Determine the [X, Y] coordinate at the center of the cell enclosing the given text.  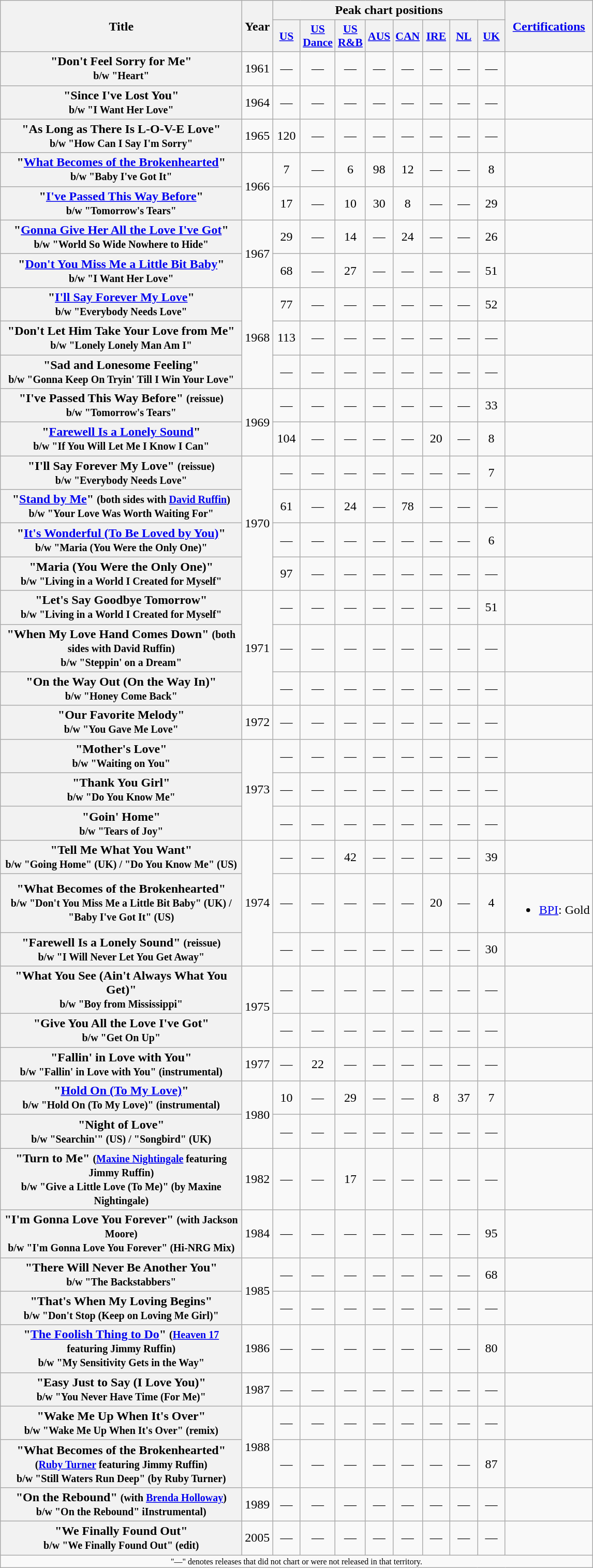
"I've Passed This Way Before"b/w "Tomorrow's Tears" [121, 203]
"Hold On (To My Love)"b/w "Hold On (To My Love)" (instrumental) [121, 1098]
IRE [436, 36]
52 [492, 304]
33 [492, 406]
1970 [258, 523]
22 [318, 1064]
Year [258, 26]
US Dance [318, 36]
"On the Way Out (On the Way In)" b/w "Honey Come Back" [121, 688]
Peak chart positions [389, 10]
US R&B [350, 36]
"Sad and Lonesome Feeling"b/w "Gonna Keep On Tryin' Till I Win Your Love" [121, 372]
"Maria (You Were the Only One)"b/w "Living in a World I Created for Myself" [121, 573]
"—" denotes releases that did not chart or were not released in that territory. [297, 1561]
1982 [258, 1179]
Certifications [548, 26]
NL [464, 36]
1971 [258, 648]
"Wake Me Up When It's Over" b/w "Wake Me Up When It's Over" (remix) [121, 1423]
98 [379, 170]
27 [350, 270]
"What Becomes of the Brokenhearted"b/w "Don't You Miss Me a Little Bit Baby" (UK) / "Baby I've Got It" (US) [121, 903]
1965 [258, 136]
"Fallin' in Love with You"b/w "Fallin' in Love with You" (instrumental) [121, 1064]
39 [492, 857]
78 [408, 506]
1974 [258, 903]
"I'm Gonna Love You Forever" (with Jackson Moore) b/w "I'm Gonna Love You Forever" (Hi-NRG Mix) [121, 1234]
"What Becomes of the Brokenhearted" (Ruby Turner featuring Jimmy Ruffin) b/w "Still Waters Run Deep" (by Ruby Turner) [121, 1463]
4 [492, 903]
2005 [258, 1538]
"Gonna Give Her All the Love I've Got"b/w "World So Wide Nowhere to Hide" [121, 237]
"Farewell Is a Lonely Sound"b/w "If You Will Let Me I Know I Can" [121, 439]
"Let's Say Goodbye Tomorrow" b/w "Living in a World I Created for Myself" [121, 608]
"Mother's Love" b/w "Waiting on You" [121, 756]
1984 [258, 1234]
"It's Wonderful (To Be Loved by You)"b/w "Maria (You Were the Only One)" [121, 540]
"The Foolish Thing to Do" (Heaven 17 featuring Jimmy Ruffin) b/w "My Sensitivity Gets in the Way" [121, 1349]
1989 [258, 1504]
"Thank You Girl" b/w "Do You Know Me" [121, 790]
"I'll Say Forever My Love"b/w "Everybody Needs Love" [121, 304]
1986 [258, 1349]
1975 [258, 1007]
14 [350, 237]
1969 [258, 422]
"Don't Feel Sorry for Me"b/w "Heart" [121, 68]
"On the Rebound" (with Brenda Holloway) b/w "On the Rebound" iInstrumental) [121, 1504]
"That's When My Loving Begins" b/w "Don't Stop (Keep on Loving Me Girl)" [121, 1308]
"When My Love Hand Comes Down" (both sides with David Ruffin)b/w "Steppin' on a Dream" [121, 648]
BPI: Gold [548, 903]
AUS [379, 36]
"Easy Just to Say (I Love You)" b/w "You Never Have Time (For Me)" [121, 1389]
"Give You All the Love I've Got" b/w "Get On Up" [121, 1031]
"Night of Love"b/w "Searchin'" (US) / "Songbird" (UK) [121, 1131]
CAN [408, 36]
"What You See (Ain't Always What You Get)"b/w "Boy from Mississippi" [121, 990]
1987 [258, 1389]
"As Long as There Is L-O-V-E Love"b/w "How Can I Say I'm Sorry" [121, 136]
37 [464, 1098]
"We Finally Found Out" b/w "We Finally Found Out" (edit) [121, 1538]
1966 [258, 186]
"Don't Let Him Take Your Love from Me"b/w "Lonely Lonely Man Am I" [121, 337]
95 [492, 1234]
"Goin' Home"b/w "Tears of Joy" [121, 823]
1985 [258, 1291]
97 [287, 573]
1968 [258, 337]
Title [121, 26]
1973 [258, 790]
1988 [258, 1447]
104 [287, 439]
26 [492, 237]
"There Will Never Be Another You" b/w "The Backstabbers" [121, 1274]
"I'll Say Forever My Love" (reissue) b/w "Everybody Needs Love" [121, 473]
120 [287, 136]
1972 [258, 722]
80 [492, 1349]
"Our Favorite Melody"b/w "You Gave Me Love" [121, 722]
61 [287, 506]
77 [287, 304]
"Tell Me What You Want"b/w "Going Home" (UK) / "Do You Know Me" (US) [121, 857]
1961 [258, 68]
"I've Passed This Way Before" (reissue) b/w "Tomorrow's Tears" [121, 406]
"Stand by Me" (both sides with David Ruffin)b/w "Your Love Was Worth Waiting For" [121, 506]
1977 [258, 1064]
1964 [258, 102]
87 [492, 1463]
"Since I've Lost You"b/w "I Want Her Love" [121, 102]
"Don't You Miss Me a Little Bit Baby"b/w "I Want Her Love" [121, 270]
UK [492, 36]
"What Becomes of the Brokenhearted"b/w "Baby I've Got It" [121, 170]
113 [287, 337]
"Farewell Is a Lonely Sound" (reissue) b/w "I Will Never Let You Get Away" [121, 949]
42 [350, 857]
1980 [258, 1115]
US [287, 36]
1967 [258, 254]
12 [408, 170]
"Turn to Me" (Maxine Nightingale featuring Jimmy Ruffin)b/w "Give a Little Love (To Me)" (by Maxine Nightingale) [121, 1179]
